Extract the [X, Y] coordinate from the center of the cell holding the provided text.  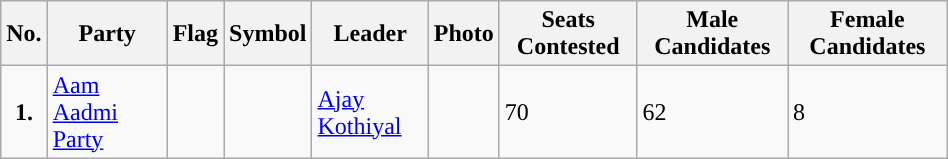
Male Candidates [712, 34]
Seats Contested [568, 34]
70 [568, 112]
Leader [370, 34]
Aam Aadmi Party [107, 112]
Ajay Kothiyal [370, 112]
Female Candidates [868, 34]
No. [24, 34]
Photo [464, 34]
1. [24, 112]
62 [712, 112]
Party [107, 34]
8 [868, 112]
Flag [195, 34]
Symbol [268, 34]
